Output the [x, y] coordinate of the center of the cell containing the given text.  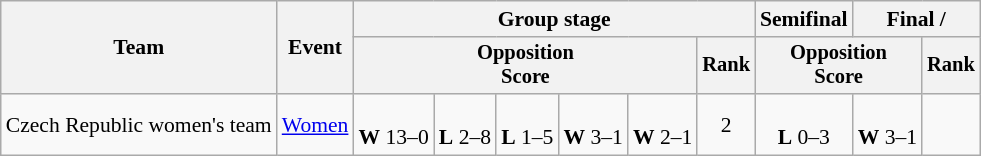
Event [316, 48]
Team [139, 48]
Semifinal [804, 19]
Final / [916, 19]
Czech Republic women's team [139, 124]
Women [316, 124]
L 1–5 [527, 124]
W 2–1 [662, 124]
L 0–3 [804, 124]
W 13–0 [393, 124]
2 [726, 124]
Group stage [554, 19]
L 2–8 [465, 124]
